From the cell containing the given text, extract its center point as [x, y] coordinate. 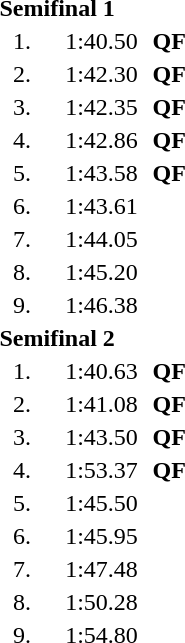
1:50.28 [102, 602]
1:40.63 [102, 371]
1:44.05 [102, 239]
1:43.58 [102, 173]
1:41.08 [102, 404]
1:43.61 [102, 206]
1:42.35 [102, 107]
1:45.95 [102, 536]
1:45.20 [102, 272]
1:40.50 [102, 41]
1:53.37 [102, 470]
1:43.50 [102, 437]
1:46.38 [102, 305]
1:45.50 [102, 503]
1:47.48 [102, 569]
1:42.30 [102, 74]
1:42.86 [102, 140]
